Return the (x, y) coordinate for the center point of the cell that contains the specified text.  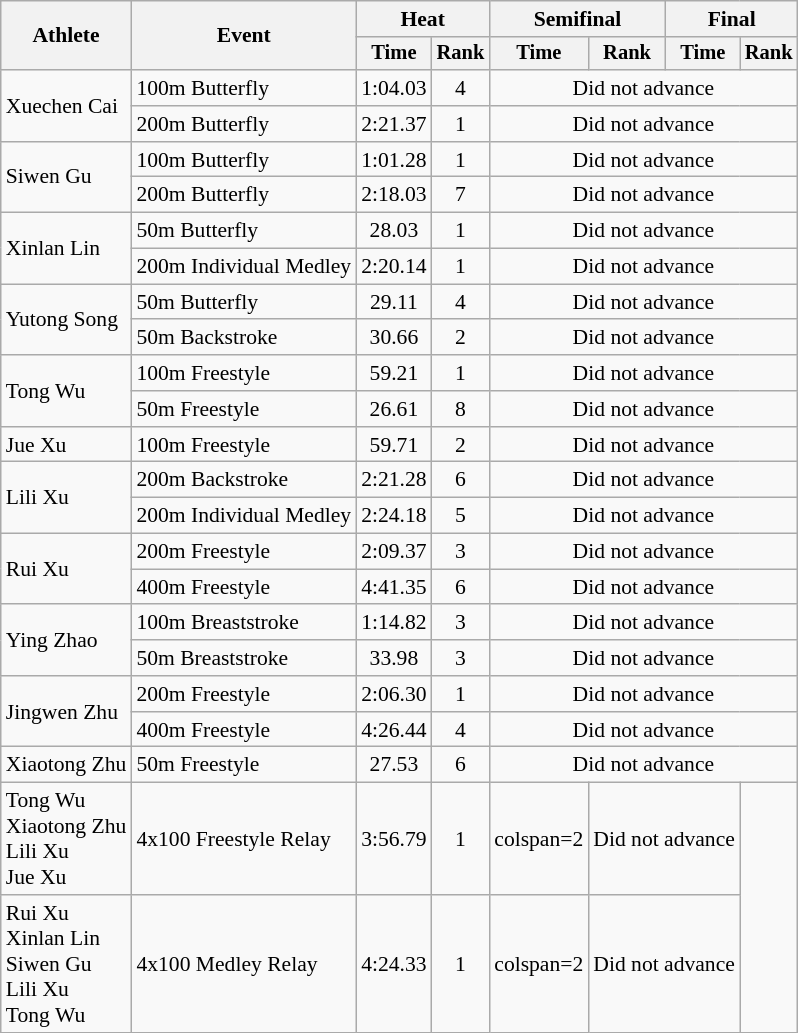
30.66 (394, 338)
2:20.14 (394, 267)
4x100 Freestyle Relay (244, 839)
Siwen Gu (66, 178)
Yutong Song (66, 320)
59.71 (394, 445)
Jue Xu (66, 445)
1:04.03 (394, 88)
Rui XuXinlan LinSiwen GuLili XuTong Wu (66, 964)
2:18.03 (394, 195)
Xuechen Cai (66, 106)
1:14.82 (394, 623)
5 (461, 516)
4:24.33 (394, 964)
Jingwen Zhu (66, 712)
Xiaotong Zhu (66, 765)
28.03 (394, 231)
59.21 (394, 373)
7 (461, 195)
Heat (422, 19)
4x100 Medley Relay (244, 964)
2:09.37 (394, 552)
4:41.35 (394, 587)
Lili Xu (66, 498)
3:56.79 (394, 839)
Rui Xu (66, 570)
Xinlan Lin (66, 248)
Tong WuXiaotong ZhuLili XuJue Xu (66, 839)
Tong Wu (66, 390)
50m Breaststroke (244, 658)
Event (244, 36)
26.61 (394, 409)
200m Backstroke (244, 480)
50m Backstroke (244, 338)
Final (732, 19)
2:21.28 (394, 480)
Athlete (66, 36)
29.11 (394, 302)
8 (461, 409)
2:06.30 (394, 694)
Semifinal (578, 19)
33.98 (394, 658)
1:01.28 (394, 160)
2:21.37 (394, 124)
27.53 (394, 765)
2:24.18 (394, 516)
100m Breaststroke (244, 623)
4:26.44 (394, 730)
Ying Zhao (66, 640)
